Detect which cell encompasses the target text, then output its [X, Y] center coordinate. 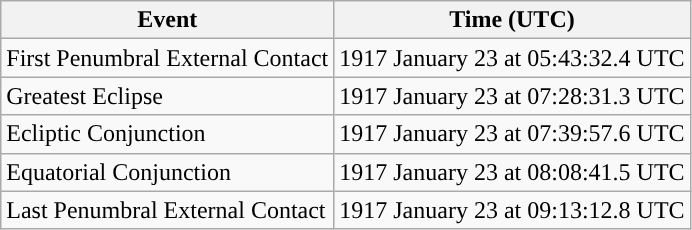
Event [168, 20]
First Penumbral External Contact [168, 58]
1917 January 23 at 07:39:57.6 UTC [512, 134]
1917 January 23 at 08:08:41.5 UTC [512, 172]
1917 January 23 at 07:28:31.3 UTC [512, 96]
1917 January 23 at 05:43:32.4 UTC [512, 58]
Last Penumbral External Contact [168, 210]
Equatorial Conjunction [168, 172]
Time (UTC) [512, 20]
1917 January 23 at 09:13:12.8 UTC [512, 210]
Ecliptic Conjunction [168, 134]
Greatest Eclipse [168, 96]
